Scan for the cell matching the given text and deliver its (X, Y) coordinate at center. 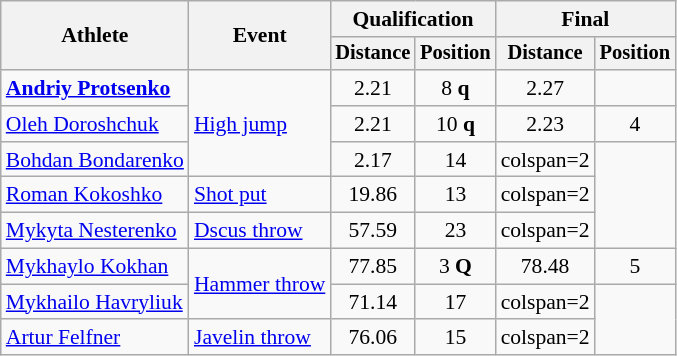
Shot put (260, 195)
71.14 (372, 302)
14 (455, 160)
23 (455, 231)
Mykyta Nesterenko (95, 231)
8 q (455, 88)
Artur Felfner (95, 338)
2.23 (546, 124)
2.27 (546, 88)
Dscus throw (260, 231)
Javelin throw (260, 338)
Roman Kokoshko (95, 195)
High jump (260, 124)
77.85 (372, 267)
15 (455, 338)
13 (455, 195)
2.17 (372, 160)
17 (455, 302)
Mykhailo Havryliuk (95, 302)
Qualification (412, 19)
78.48 (546, 267)
Mykhaylo Kokhan (95, 267)
5 (635, 267)
Bohdan Bondarenko (95, 160)
Final (586, 19)
Andriy Protsenko (95, 88)
19.86 (372, 195)
3 Q (455, 267)
4 (635, 124)
Athlete (95, 36)
10 q (455, 124)
Event (260, 36)
Hammer throw (260, 284)
76.06 (372, 338)
57.59 (372, 231)
Oleh Doroshchuk (95, 124)
